Identify which cell holds the provided text, then report its (X, Y) central coordinate. 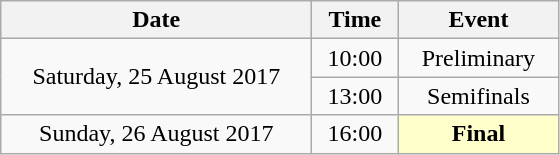
Preliminary (478, 58)
Date (156, 20)
Event (478, 20)
Sunday, 26 August 2017 (156, 134)
10:00 (355, 58)
16:00 (355, 134)
Saturday, 25 August 2017 (156, 77)
Time (355, 20)
13:00 (355, 96)
Semifinals (478, 96)
Final (478, 134)
